Find where the given text appears and provide that cell's center as [x, y] coordinate. 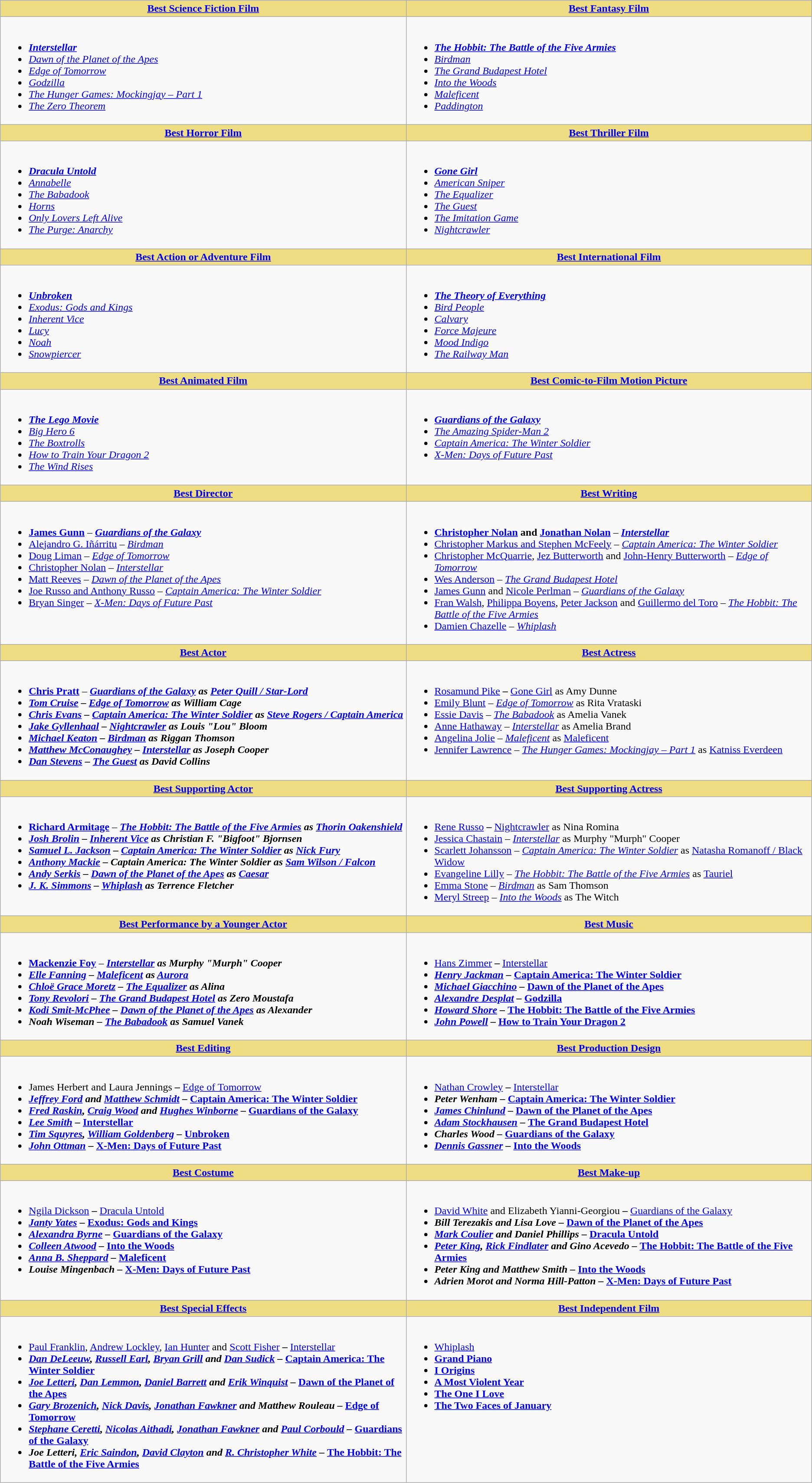
WhiplashGrand PianoI OriginsA Most Violent YearThe One I LoveThe Two Faces of January [609, 1399]
InterstellarDawn of the Planet of the ApesEdge of TomorrowGodzillaThe Hunger Games: Mockingjay – Part 1The Zero Theorem [203, 71]
Best Performance by a Younger Actor [203, 924]
Best Fantasy Film [609, 9]
Best Writing [609, 493]
Best Actress [609, 652]
Best Make-up [609, 1172]
Gone GirlAmerican SniperThe EqualizerThe GuestThe Imitation GameNightcrawler [609, 195]
Best Special Effects [203, 1308]
Best Horror Film [203, 133]
Best Director [203, 493]
Guardians of the GalaxyThe Amazing Spider-Man 2Captain America: The Winter SoldierX-Men: Days of Future Past [609, 437]
The Lego MovieBig Hero 6The BoxtrollsHow to Train Your Dragon 2The Wind Rises [203, 437]
The Theory of EverythingBird PeopleCalvaryForce MajeureMood IndigoThe Railway Man [609, 319]
Dracula UntoldAnnabelleThe BabadookHornsOnly Lovers Left AliveThe Purge: Anarchy [203, 195]
Best Music [609, 924]
Best Action or Adventure Film [203, 257]
Best Editing [203, 1048]
Best Animated Film [203, 381]
The Hobbit: The Battle of the Five ArmiesBirdmanThe Grand Budapest HotelInto the WoodsMaleficentPaddington [609, 71]
Best Comic-to-Film Motion Picture [609, 381]
Best Actor [203, 652]
Best Supporting Actress [609, 788]
Best Thriller Film [609, 133]
UnbrokenExodus: Gods and KingsInherent ViceLucyNoahSnowpiercer [203, 319]
Best Science Fiction Film [203, 9]
Best Costume [203, 1172]
Best Production Design [609, 1048]
Best Supporting Actor [203, 788]
Best Independent Film [609, 1308]
Best International Film [609, 257]
